Output the (x, y) coordinate of the center of the cell containing the given text.  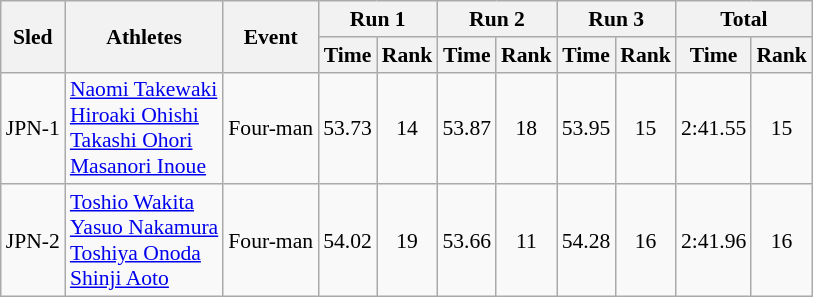
53.95 (586, 128)
19 (408, 241)
Toshio WakitaYasuo NakamuraToshiya OnodaShinji Aoto (144, 241)
Event (270, 36)
Run 3 (616, 19)
54.28 (586, 241)
54.02 (348, 241)
11 (526, 241)
Sled (33, 36)
53.87 (466, 128)
Total (744, 19)
2:41.55 (714, 128)
JPN-1 (33, 128)
Run 1 (378, 19)
Run 2 (496, 19)
Naomi TakewakiHiroaki OhishiTakashi OhoriMasanori Inoue (144, 128)
2:41.96 (714, 241)
14 (408, 128)
53.66 (466, 241)
18 (526, 128)
53.73 (348, 128)
JPN-2 (33, 241)
Athletes (144, 36)
